Output the (x, y) coordinate of the center of the cell containing the given text.  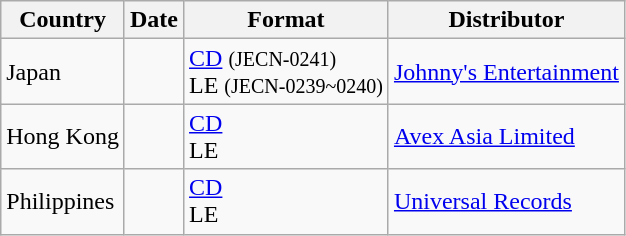
Format (286, 20)
Japan (63, 72)
Universal Records (506, 202)
Johnny's Entertainment (506, 72)
Distributor (506, 20)
Date (154, 20)
Hong Kong (63, 136)
Avex Asia Limited (506, 136)
CD LE (286, 202)
CDLE (286, 136)
Philippines (63, 202)
Country (63, 20)
CD (JECN-0241)LE (JECN-0239~0240) (286, 72)
